Scan for the cell matching the given text and deliver its (x, y) coordinate at center. 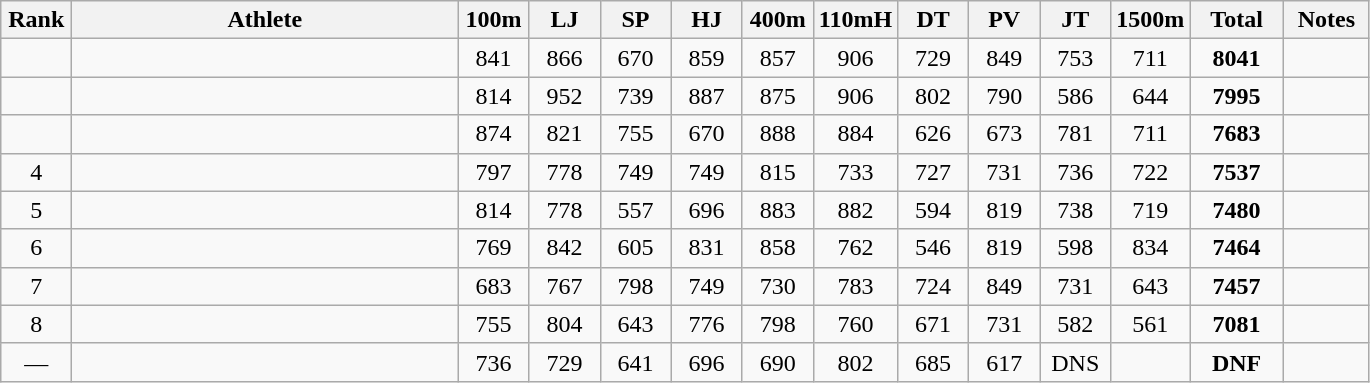
883 (778, 210)
841 (494, 58)
Total (1237, 20)
733 (855, 172)
594 (934, 210)
858 (778, 248)
875 (778, 96)
739 (636, 96)
JT (1076, 20)
400m (778, 20)
— (36, 362)
671 (934, 324)
582 (1076, 324)
DNF (1237, 362)
7995 (1237, 96)
8 (36, 324)
685 (934, 362)
690 (778, 362)
Notes (1326, 20)
7683 (1237, 134)
7464 (1237, 248)
753 (1076, 58)
760 (855, 324)
738 (1076, 210)
781 (1076, 134)
722 (1150, 172)
730 (778, 286)
5 (36, 210)
7537 (1237, 172)
1500m (1150, 20)
874 (494, 134)
815 (778, 172)
546 (934, 248)
882 (855, 210)
834 (1150, 248)
804 (564, 324)
110mH (855, 20)
7081 (1237, 324)
673 (1004, 134)
586 (1076, 96)
PV (1004, 20)
6 (36, 248)
4 (36, 172)
797 (494, 172)
887 (706, 96)
7480 (1237, 210)
724 (934, 286)
100m (494, 20)
831 (706, 248)
783 (855, 286)
557 (636, 210)
719 (1150, 210)
842 (564, 248)
626 (934, 134)
641 (636, 362)
762 (855, 248)
776 (706, 324)
DNS (1076, 362)
821 (564, 134)
866 (564, 58)
727 (934, 172)
888 (778, 134)
SP (636, 20)
767 (564, 286)
617 (1004, 362)
Rank (36, 20)
598 (1076, 248)
HJ (706, 20)
952 (564, 96)
644 (1150, 96)
859 (706, 58)
769 (494, 248)
683 (494, 286)
DT (934, 20)
561 (1150, 324)
605 (636, 248)
7 (36, 286)
884 (855, 134)
7457 (1237, 286)
790 (1004, 96)
857 (778, 58)
8041 (1237, 58)
Athlete (265, 20)
LJ (564, 20)
